For the text-containing cell, return its midpoint in (X, Y) coordinate format. 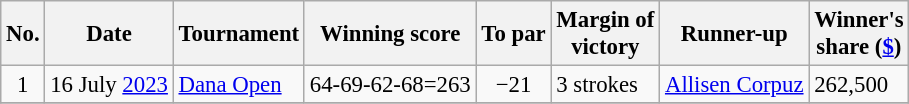
No. (23, 34)
Date (109, 34)
16 July 2023 (109, 85)
Tournament (238, 34)
262,500 (859, 85)
Runner-up (734, 34)
Winner'sshare ($) (859, 34)
1 (23, 85)
Margin ofvictory (606, 34)
Winning score (390, 34)
−21 (514, 85)
3 strokes (606, 85)
Dana Open (238, 85)
Allisen Corpuz (734, 85)
64-69-62-68=263 (390, 85)
To par (514, 34)
